Determine the [X, Y] coordinate at the center of the cell enclosing the given text.  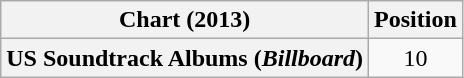
10 [416, 58]
US Soundtrack Albums (Billboard) [185, 58]
Chart (2013) [185, 20]
Position [416, 20]
